Capture the cell that displays the provided text and extract its (X, Y) central coordinate. 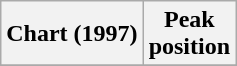
Peakposition (189, 34)
Chart (1997) (72, 34)
